Extract the [X, Y] coordinate from the center of the cell holding the provided text.  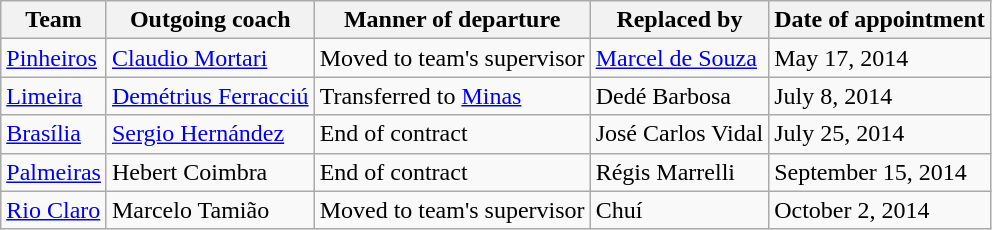
Marcel de Souza [679, 58]
Marcelo Tamião [210, 210]
Demétrius Ferracciú [210, 96]
May 17, 2014 [880, 58]
Replaced by [679, 20]
July 8, 2014 [880, 96]
Date of appointment [880, 20]
Team [54, 20]
Pinheiros [54, 58]
Hebert Coimbra [210, 172]
Régis Marrelli [679, 172]
Rio Claro [54, 210]
Sergio Hernández [210, 134]
October 2, 2014 [880, 210]
September 15, 2014 [880, 172]
Manner of departure [452, 20]
July 25, 2014 [880, 134]
Palmeiras [54, 172]
Chuí [679, 210]
Brasília [54, 134]
Dedé Barbosa [679, 96]
José Carlos Vidal [679, 134]
Claudio Mortari [210, 58]
Transferred to Minas [452, 96]
Outgoing coach [210, 20]
Limeira [54, 96]
